Extract the (x, y) coordinate from the center of the cell holding the provided text.  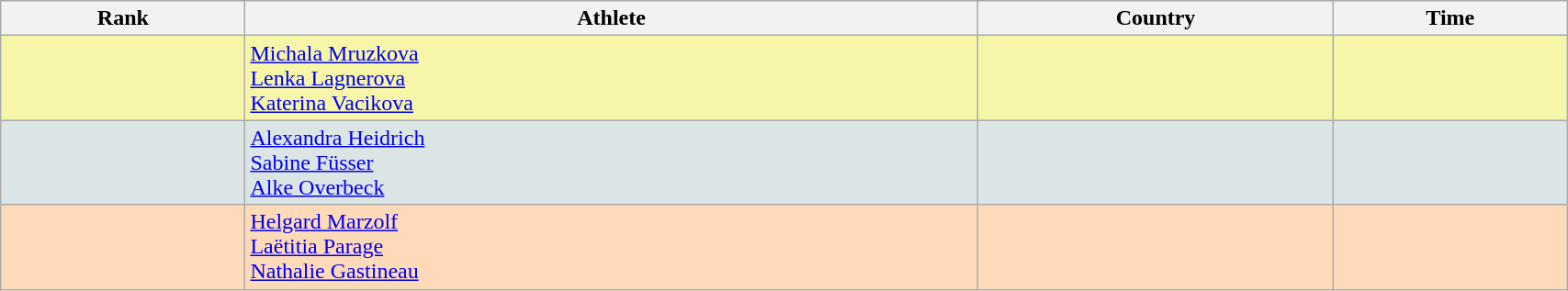
Michala MruzkovaLenka LagnerovaKaterina Vacikova (612, 78)
Rank (123, 18)
Alexandra HeidrichSabine FüsserAlke Overbeck (612, 162)
Time (1450, 18)
Helgard MarzolfLaëtitia ParageNathalie Gastineau (612, 247)
Country (1156, 18)
Athlete (612, 18)
